Search for the cell housing the specified text and yield its (x, y) center coordinate. 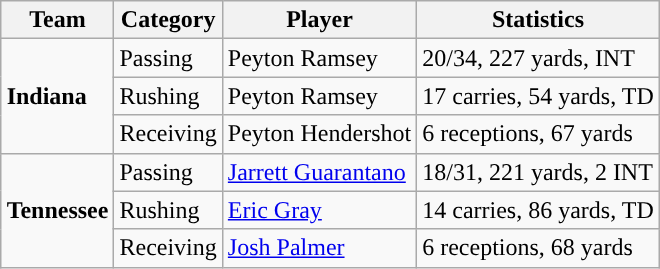
Team (58, 20)
Indiana (58, 96)
Josh Palmer (319, 248)
Statistics (538, 20)
Jarrett Guarantano (319, 172)
Peyton Hendershot (319, 134)
6 receptions, 67 yards (538, 134)
18/31, 221 yards, 2 INT (538, 172)
14 carries, 86 yards, TD (538, 210)
17 carries, 54 yards, TD (538, 96)
20/34, 227 yards, INT (538, 58)
Tennessee (58, 210)
Eric Gray (319, 210)
Player (319, 20)
Category (168, 20)
6 receptions, 68 yards (538, 248)
